Extract the (x, y) coordinate from the center of the cell holding the provided text.  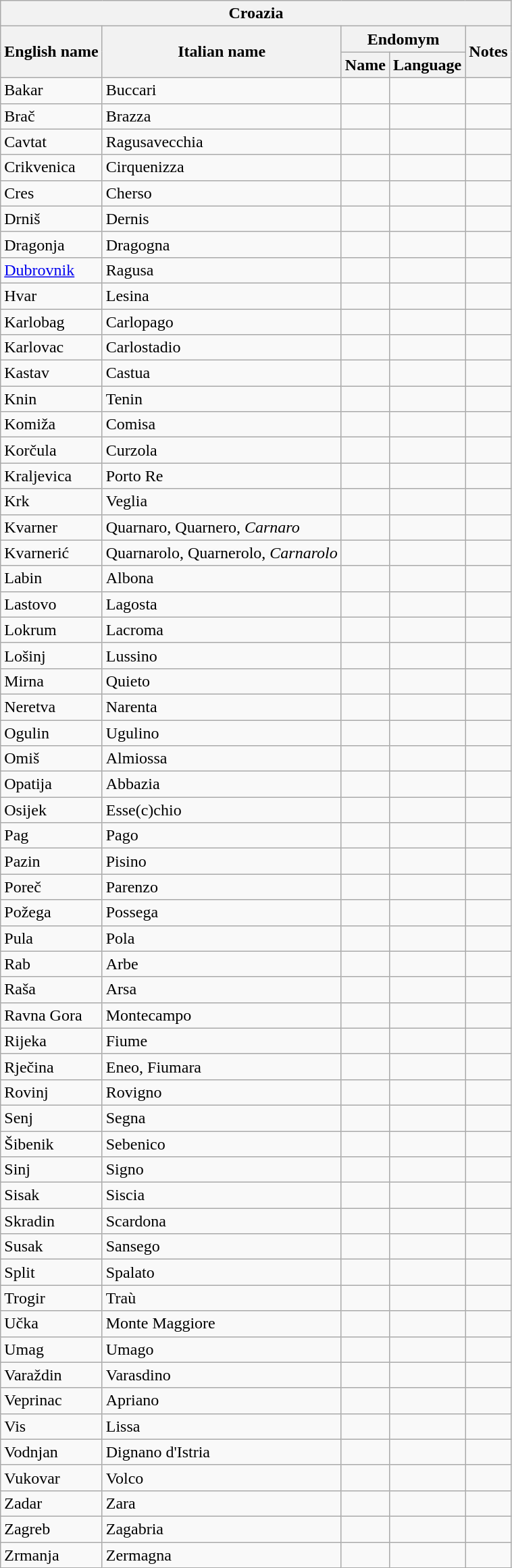
Tenin (222, 399)
Crikvenica (51, 167)
Narenta (222, 707)
Lošinj (51, 655)
Labin (51, 578)
Rab (51, 964)
Carlostadio (222, 348)
Montecampo (222, 1015)
Siscia (222, 1195)
Šibenik (51, 1144)
Castua (222, 373)
Požega (51, 913)
Bakar (51, 90)
Name (365, 65)
Sinj (51, 1170)
Cres (51, 193)
Pola (222, 938)
Poreč (51, 887)
Kastav (51, 373)
Endomym (403, 39)
Split (51, 1272)
Lissa (222, 1426)
Lagosta (222, 604)
Rijeka (51, 1041)
Umag (51, 1349)
Almiossa (222, 759)
Trogir (51, 1298)
Pisino (222, 861)
Dragogna (222, 244)
Lacroma (222, 630)
Dragonja (51, 244)
Abbazia (222, 784)
Lussino (222, 655)
English name (51, 52)
Quieto (222, 681)
Mirna (51, 681)
Komiža (51, 425)
Segna (222, 1118)
Quarnarolo, Quarnerolo, Carnarolo (222, 553)
Comisa (222, 425)
Osijek (51, 810)
Zagabria (222, 1529)
Pazin (51, 861)
Varasdino (222, 1375)
Buccari (222, 90)
Ragusavecchia (222, 142)
Lesina (222, 296)
Traù (222, 1298)
Susak (51, 1247)
Fiume (222, 1041)
Zrmanja (51, 1555)
Krk (51, 502)
Lastovo (51, 604)
Veprinac (51, 1401)
Drniš (51, 219)
Arbe (222, 964)
Curzola (222, 450)
Spalato (222, 1272)
Pula (51, 938)
Monte Maggiore (222, 1324)
Vukovar (51, 1478)
Esse(c)chio (222, 810)
Dernis (222, 219)
Vis (51, 1426)
Brač (51, 116)
Sansego (222, 1247)
Senj (51, 1118)
Zermagna (222, 1555)
Kvarnerić (51, 553)
Varaždin (51, 1375)
Vodnjan (51, 1452)
Possega (222, 913)
Karlovac (51, 348)
Pago (222, 836)
Rovinj (51, 1092)
Ugulino (222, 732)
Language (427, 65)
Rječina (51, 1066)
Korčula (51, 450)
Pag (51, 836)
Ogulin (51, 732)
Cavtat (51, 142)
Apriano (222, 1401)
Opatija (51, 784)
Brazza (222, 116)
Raša (51, 990)
Zagreb (51, 1529)
Sebenico (222, 1144)
Cherso (222, 193)
Neretva (51, 707)
Porto Re (222, 476)
Albona (222, 578)
Veglia (222, 502)
Zadar (51, 1503)
Cirquenizza (222, 167)
Signo (222, 1170)
Ragusa (222, 270)
Italian name (222, 52)
Učka (51, 1324)
Skradin (51, 1221)
Carlopago (222, 322)
Arsa (222, 990)
Kvarner (51, 527)
Karlobag (51, 322)
Zara (222, 1503)
Dubrovnik (51, 270)
Croazia (256, 13)
Parenzo (222, 887)
Scardona (222, 1221)
Lokrum (51, 630)
Quarnaro, Quarnero, Carnaro (222, 527)
Knin (51, 399)
Sisak (51, 1195)
Dignano d'Istria (222, 1452)
Hvar (51, 296)
Umago (222, 1349)
Notes (488, 52)
Omiš (51, 759)
Ravna Gora (51, 1015)
Eneo, Fiumara (222, 1066)
Kraljevica (51, 476)
Rovigno (222, 1092)
Volco (222, 1478)
